Find where the given text appears and provide that cell's center as (X, Y) coordinate. 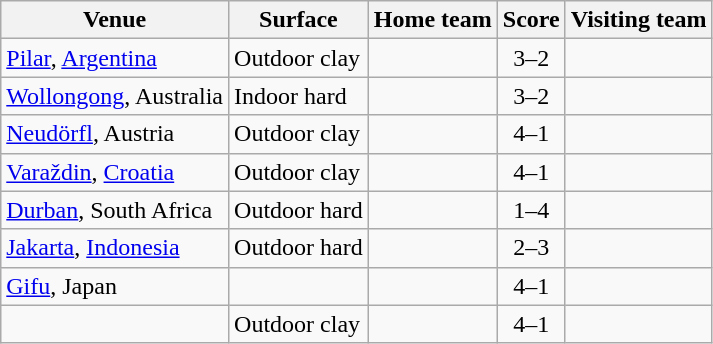
Jakarta, Indonesia (115, 248)
Wollongong, Australia (115, 96)
Durban, South Africa (115, 210)
Visiting team (638, 20)
2–3 (531, 248)
Varaždin, Croatia (115, 172)
Indoor hard (299, 96)
Gifu, Japan (115, 286)
1–4 (531, 210)
Home team (432, 20)
Venue (115, 20)
Surface (299, 20)
Neudörfl, Austria (115, 134)
Pilar, Argentina (115, 58)
Score (531, 20)
